Pinpoint the cell where the given text exists, returning its [x, y] midpoint coordinate. 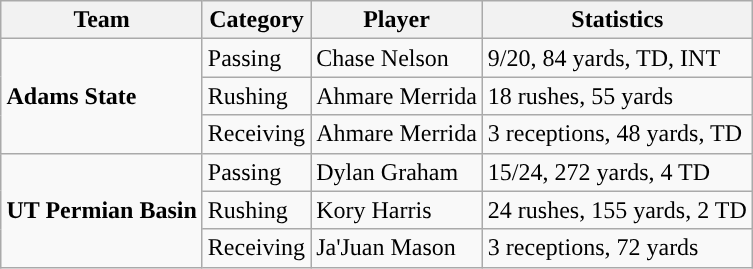
Adams State [102, 96]
UT Permian Basin [102, 210]
Category [256, 20]
Ja'Juan Mason [397, 248]
Player [397, 20]
Team [102, 20]
3 receptions, 72 yards [617, 248]
Dylan Graham [397, 172]
Statistics [617, 20]
Chase Nelson [397, 58]
Kory Harris [397, 210]
24 rushes, 155 yards, 2 TD [617, 210]
9/20, 84 yards, TD, INT [617, 58]
15/24, 272 yards, 4 TD [617, 172]
18 rushes, 55 yards [617, 96]
3 receptions, 48 yards, TD [617, 134]
